Search for the cell housing the specified text and yield its (X, Y) center coordinate. 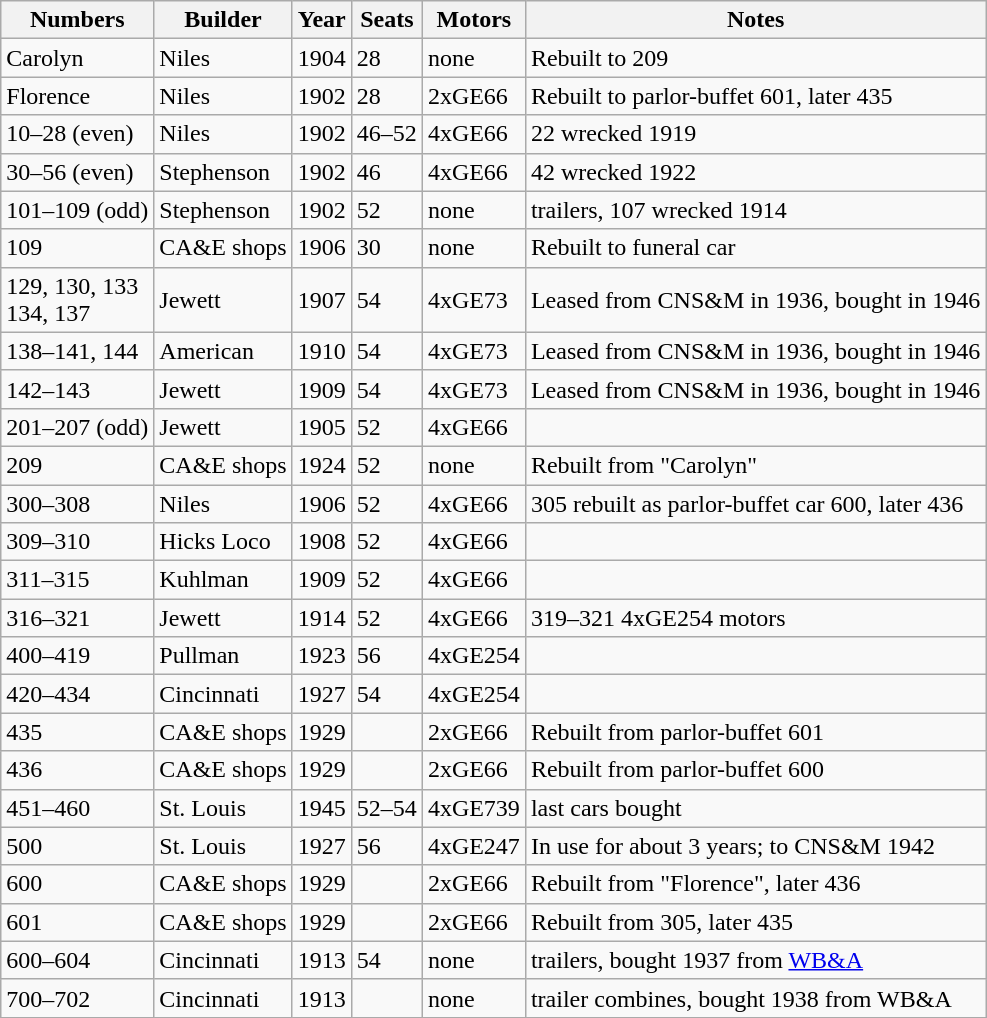
1907 (322, 300)
Rebuilt from parlor-buffet 601 (755, 732)
Rebuilt to funeral car (755, 248)
10–28 (even) (78, 134)
436 (78, 770)
Carolyn (78, 58)
Numbers (78, 20)
Motors (474, 20)
1910 (322, 351)
1914 (322, 618)
Rebuilt from "Carolyn" (755, 465)
1904 (322, 58)
201–207 (odd) (78, 427)
101–109 (odd) (78, 210)
30 (386, 248)
Rebuilt from "Florence", later 436 (755, 884)
305 rebuilt as parlor-buffet car 600, later 436 (755, 503)
Florence (78, 96)
400–419 (78, 656)
500 (78, 846)
Rebuilt to 209 (755, 58)
last cars bought (755, 808)
601 (78, 922)
46 (386, 172)
42 wrecked 1922 (755, 172)
22 wrecked 1919 (755, 134)
700–702 (78, 998)
138–141, 144 (78, 351)
319–321 4xGE254 motors (755, 618)
Rebuilt from parlor-buffet 600 (755, 770)
In use for about 3 years; to CNS&M 1942 (755, 846)
Seats (386, 20)
1924 (322, 465)
451–460 (78, 808)
trailers, bought 1937 from WB&A (755, 960)
Rebuilt to parlor-buffet 601, later 435 (755, 96)
129, 130, 133134, 137 (78, 300)
Pullman (223, 656)
600 (78, 884)
600–604 (78, 960)
311–315 (78, 580)
209 (78, 465)
52–54 (386, 808)
Year (322, 20)
trailer combines, bought 1938 from WB&A (755, 998)
309–310 (78, 542)
4xGE739 (474, 808)
316–321 (78, 618)
Notes (755, 20)
Hicks Loco (223, 542)
109 (78, 248)
435 (78, 732)
Rebuilt from 305, later 435 (755, 922)
142–143 (78, 389)
46–52 (386, 134)
1905 (322, 427)
4xGE247 (474, 846)
Builder (223, 20)
Kuhlman (223, 580)
trailers, 107 wrecked 1914 (755, 210)
300–308 (78, 503)
420–434 (78, 694)
1908 (322, 542)
30–56 (even) (78, 172)
1923 (322, 656)
American (223, 351)
1945 (322, 808)
